Output the [x, y] coordinate of the center of the cell containing the given text.  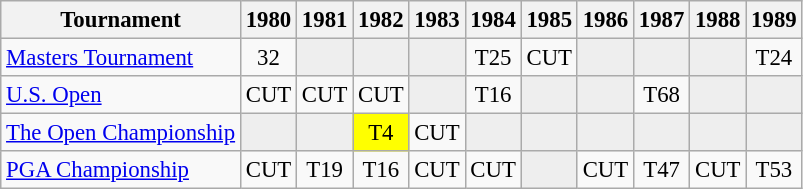
T4 [381, 133]
1985 [549, 20]
1987 [661, 20]
1988 [718, 20]
U.S. Open [121, 95]
32 [268, 58]
Tournament [121, 20]
1981 [325, 20]
1986 [605, 20]
1980 [268, 20]
1984 [493, 20]
T53 [774, 170]
T47 [661, 170]
1983 [437, 20]
PGA Championship [121, 170]
T25 [493, 58]
1982 [381, 20]
T19 [325, 170]
T24 [774, 58]
1989 [774, 20]
T68 [661, 95]
The Open Championship [121, 133]
Masters Tournament [121, 58]
